Find where the given text appears and provide that cell's center as [X, Y] coordinate. 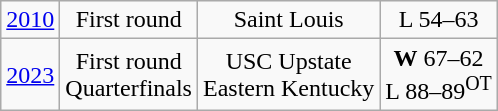
USC UpstateEastern Kentucky [288, 75]
Saint Louis [288, 20]
2010 [30, 20]
L 54–63 [439, 20]
First roundQuarterfinals [129, 75]
2023 [30, 75]
W 67–62L 88–89OT [439, 75]
First round [129, 20]
